Detect which cell encompasses the target text, then output its [X, Y] center coordinate. 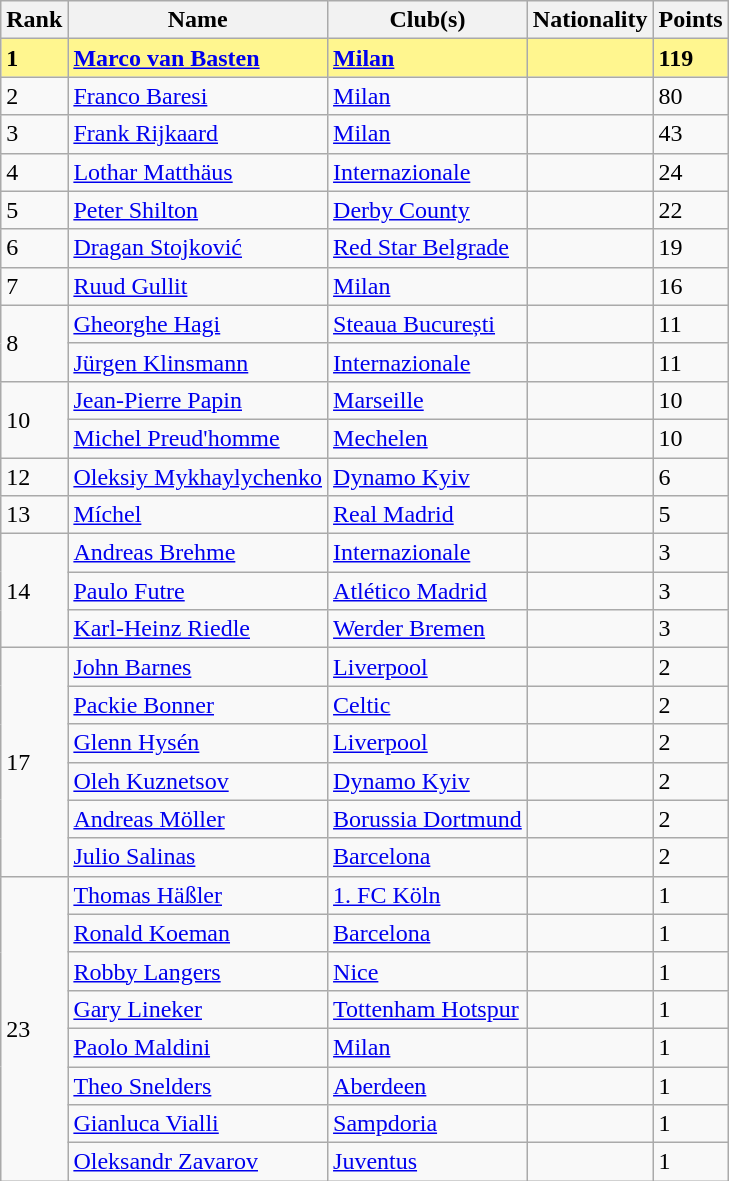
Peter Shilton [198, 210]
Franco Baresi [198, 96]
Points [690, 20]
Theo Snelders [198, 1085]
Lothar Matthäus [198, 172]
Atlético Madrid [428, 591]
Glenn Hysén [198, 743]
Aberdeen [428, 1085]
Frank Rijkaard [198, 134]
Steaua București [428, 324]
Name [198, 20]
Derby County [428, 210]
24 [690, 172]
16 [690, 286]
Karl-Heinz Riedle [198, 629]
Michel Preud'homme [198, 438]
Gheorghe Hagi [198, 324]
Andreas Brehme [198, 553]
Red Star Belgrade [428, 248]
Jean-Pierre Papin [198, 400]
Ruud Gullit [198, 286]
Mechelen [428, 438]
Oleh Kuznetsov [198, 781]
8 [34, 343]
Packie Bonner [198, 705]
17 [34, 762]
Robby Langers [198, 971]
Marseille [428, 400]
Andreas Möller [198, 819]
4 [34, 172]
119 [690, 58]
Celtic [428, 705]
Gianluca Vialli [198, 1124]
Dragan Stojković [198, 248]
Club(s) [428, 20]
Real Madrid [428, 515]
Oleksandr Zavarov [198, 1162]
43 [690, 134]
John Barnes [198, 667]
14 [34, 591]
Tottenham Hotspur [428, 1009]
19 [690, 248]
Sampdoria [428, 1124]
Jürgen Klinsmann [198, 362]
Gary Lineker [198, 1009]
Nationality [590, 20]
Paulo Futre [198, 591]
Borussia Dortmund [428, 819]
22 [690, 210]
13 [34, 515]
Marco van Basten [198, 58]
Paolo Maldini [198, 1047]
Werder Bremen [428, 629]
Rank [34, 20]
Oleksiy Mykhaylychenko [198, 477]
Juventus [428, 1162]
1. FC Köln [428, 895]
Míchel [198, 515]
Julio Salinas [198, 857]
12 [34, 477]
Nice [428, 971]
Ronald Koeman [198, 933]
80 [690, 96]
Thomas Häßler [198, 895]
23 [34, 1028]
7 [34, 286]
